Pinpoint the cell where the given text exists, returning its [x, y] midpoint coordinate. 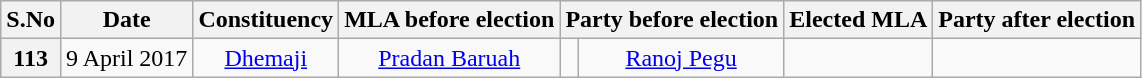
Ranoj Pegu [680, 58]
Elected MLA [858, 20]
9 April 2017 [126, 58]
Constituency [266, 20]
S.No [31, 20]
Party before election [672, 20]
113 [31, 58]
Date [126, 20]
Pradan Baruah [450, 58]
Party after election [1037, 20]
Dhemaji [266, 58]
MLA before election [450, 20]
